Determine the [x, y] coordinate at the center of the cell enclosing the given text.  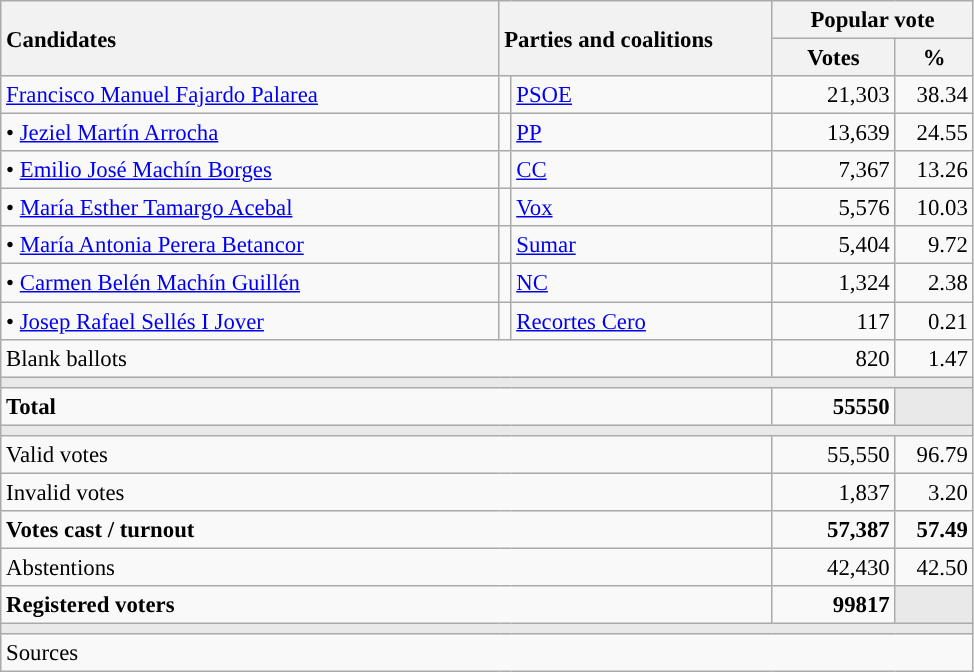
Francisco Manuel Fajardo Palarea [250, 95]
7,367 [834, 170]
1.47 [934, 358]
Blank ballots [386, 358]
42,430 [834, 567]
96.79 [934, 455]
24.55 [934, 133]
21,303 [834, 95]
57.49 [934, 530]
Vox [642, 208]
• Carmen Belén Machín Guillén [250, 283]
3.20 [934, 492]
• Emilio José Machín Borges [250, 170]
55550 [834, 406]
Parties and coalitions [636, 38]
13.26 [934, 170]
Valid votes [386, 455]
Registered voters [386, 605]
Invalid votes [386, 492]
117 [834, 321]
2.38 [934, 283]
Total [386, 406]
% [934, 58]
Candidates [250, 38]
PP [642, 133]
Votes cast / turnout [386, 530]
• María Esther Tamargo Acebal [250, 208]
Votes [834, 58]
Abstentions [386, 567]
55,550 [834, 455]
• Jeziel Martín Arrocha [250, 133]
9.72 [934, 245]
10.03 [934, 208]
42.50 [934, 567]
5,404 [834, 245]
Recortes Cero [642, 321]
820 [834, 358]
Popular vote [872, 20]
• Josep Rafael Sellés I Jover [250, 321]
13,639 [834, 133]
5,576 [834, 208]
1,324 [834, 283]
• María Antonia Perera Betancor [250, 245]
PSOE [642, 95]
1,837 [834, 492]
Sources [487, 653]
CC [642, 170]
57,387 [834, 530]
99817 [834, 605]
0.21 [934, 321]
Sumar [642, 245]
NC [642, 283]
38.34 [934, 95]
